Provide the [x, y] coordinate of the cell's center where the given text is located.  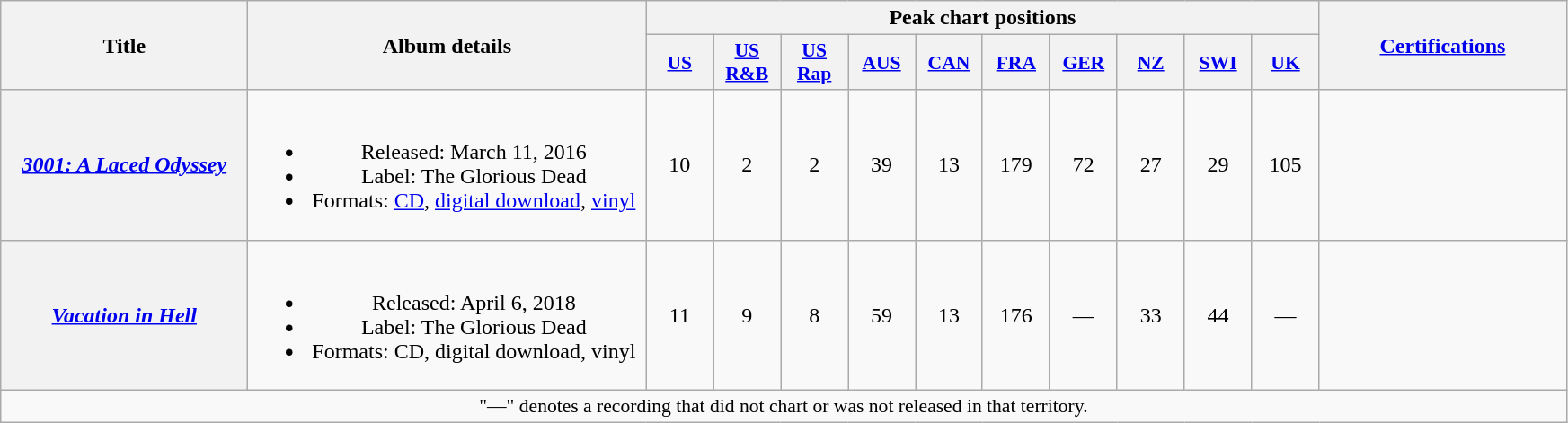
176 [1015, 314]
105 [1285, 165]
FRA [1015, 63]
AUS [882, 63]
USRap [814, 63]
US [679, 63]
39 [882, 165]
59 [882, 314]
3001: A Laced Odyssey [124, 165]
11 [679, 314]
Album details [447, 45]
CAN [949, 63]
44 [1218, 314]
US R&B [748, 63]
10 [679, 165]
NZ [1150, 63]
SWI [1218, 63]
GER [1084, 63]
Title [124, 45]
29 [1218, 165]
Released: March 11, 2016Label: The Glorious DeadFormats: CD, digital download, vinyl [447, 165]
33 [1150, 314]
179 [1015, 165]
Certifications [1443, 45]
72 [1084, 165]
27 [1150, 165]
"—" denotes a recording that did not chart or was not released in that territory. [784, 406]
Peak chart positions [983, 18]
9 [748, 314]
Released: April 6, 2018Label: The Glorious DeadFormats: CD, digital download, vinyl [447, 314]
UK [1285, 63]
Vacation in Hell [124, 314]
8 [814, 314]
